Search for the cell housing the specified text and yield its [X, Y] center coordinate. 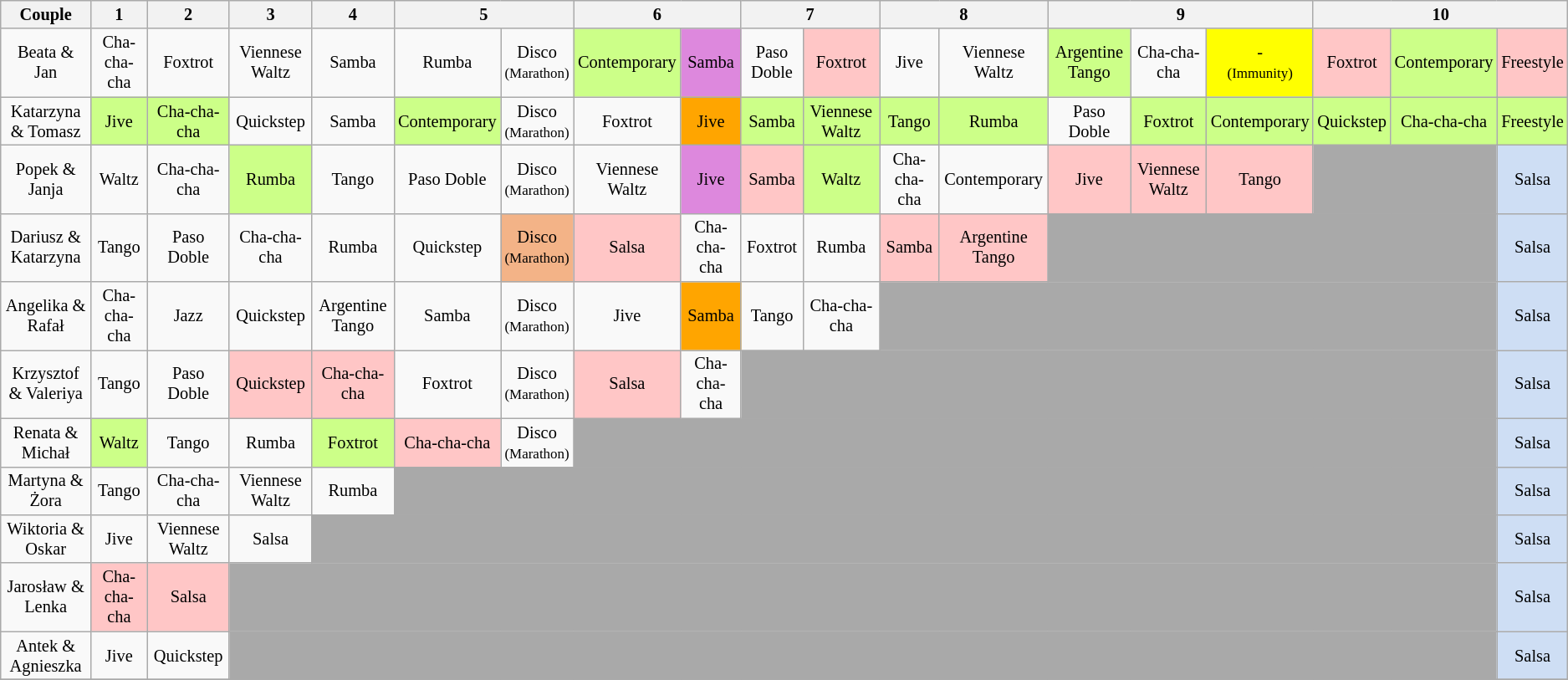
2 [188, 14]
6 [657, 14]
5 [483, 14]
Popek & Janja [46, 179]
7 [810, 14]
Dariusz & Katarzyna [46, 248]
Martyna & Żora [46, 491]
Jazz [188, 316]
Antek & Agnieszka [46, 656]
Krzysztof & Valeriya [46, 384]
Beata & Jan [46, 63]
-(Immunity) [1259, 63]
4 [353, 14]
10 [1440, 14]
1 [120, 14]
Angelika & Rafał [46, 316]
8 [964, 14]
9 [1181, 14]
Jarosław & Lenka [46, 597]
Katarzyna & Tomasz [46, 121]
3 [270, 14]
Renata & Michał [46, 442]
Couple [46, 14]
Wiktoria & Oskar [46, 539]
